Locate the cell with the specified text and output its (x, y) center coordinate. 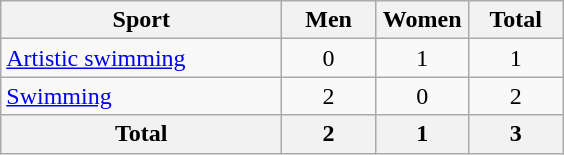
Women (422, 20)
Swimming (142, 96)
Sport (142, 20)
Artistic swimming (142, 58)
3 (516, 134)
Men (329, 20)
